Scan for the cell matching the given text and deliver its (x, y) coordinate at center. 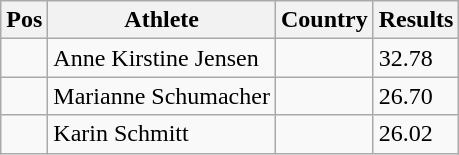
32.78 (416, 58)
Pos (24, 20)
Athlete (162, 20)
Karin Schmitt (162, 134)
Anne Kirstine Jensen (162, 58)
26.70 (416, 96)
26.02 (416, 134)
Results (416, 20)
Country (324, 20)
Marianne Schumacher (162, 96)
